Extract the (x, y) coordinate from the center of the cell holding the provided text.  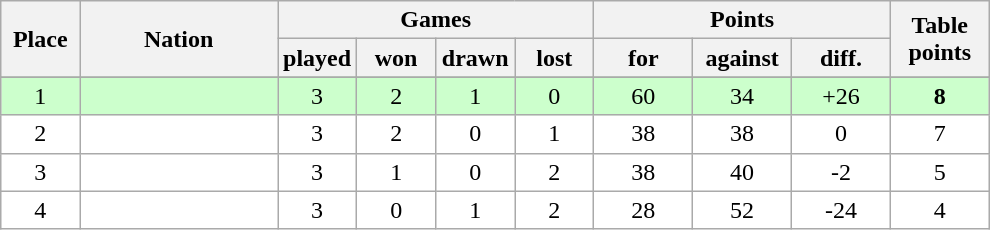
won (396, 58)
drawn (476, 58)
Nation (179, 39)
Points (742, 20)
lost (554, 58)
60 (644, 96)
7 (940, 134)
8 (940, 96)
Place (40, 39)
against (742, 58)
34 (742, 96)
40 (742, 172)
28 (644, 210)
diff. (842, 58)
for (644, 58)
-2 (842, 172)
52 (742, 210)
Games (436, 20)
played (318, 58)
Tablepoints (940, 39)
+26 (842, 96)
5 (940, 172)
-24 (842, 210)
